Output the [X, Y] coordinate of the center of the cell containing the given text.  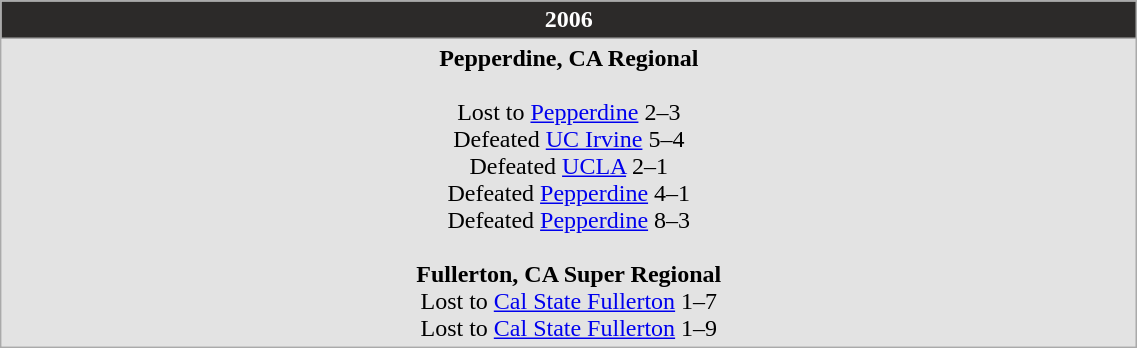
2006 [569, 20]
